For the text-containing cell, return its midpoint in (X, Y) coordinate format. 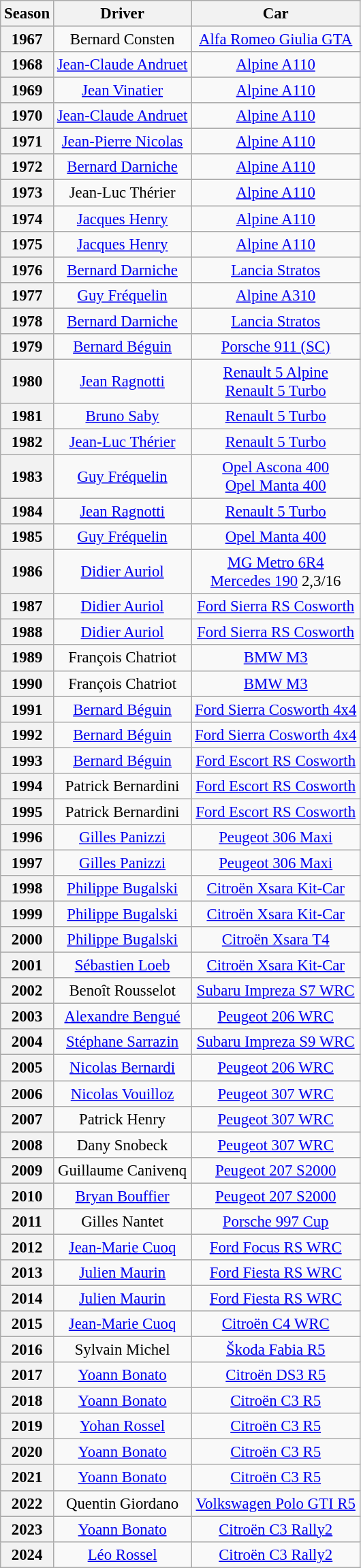
Alexandre Bengué (122, 1017)
1974 (27, 219)
2024 (27, 1554)
2001 (27, 966)
1999 (27, 914)
1979 (27, 347)
2018 (27, 1401)
2003 (27, 1017)
Driver (122, 14)
1980 (27, 382)
2011 (27, 1222)
1982 (27, 442)
Gilles Nantet (122, 1222)
1990 (27, 683)
1989 (27, 658)
Guillaume Canivenq (122, 1170)
2015 (27, 1324)
2013 (27, 1273)
Ford Focus RS WRC (276, 1247)
Citroën C4 WRC (276, 1324)
2008 (27, 1145)
1975 (27, 244)
2012 (27, 1247)
Sébastien Loeb (122, 966)
Benoît Rousselot (122, 991)
Porsche 911 (SC) (276, 347)
Renault 5 AlpineRenault 5 Turbo (276, 382)
Sylvain Michel (122, 1350)
2021 (27, 1478)
1991 (27, 709)
1969 (27, 91)
Jean Vinatier (122, 91)
1976 (27, 270)
Volkswagen Polo GTI R5 (276, 1503)
1967 (27, 40)
Alfa Romeo Giulia GTA (276, 40)
2004 (27, 1042)
2000 (27, 940)
MG Metro 6R4Mercedes 190 2,3/16 (276, 572)
1978 (27, 321)
1998 (27, 889)
1984 (27, 512)
2023 (27, 1529)
Patrick Henry (122, 1119)
1992 (27, 735)
Porsche 997 Cup (276, 1222)
1981 (27, 416)
Léo Rossel (122, 1554)
1994 (27, 786)
2016 (27, 1350)
Škoda Fabia R5 (276, 1350)
Subaru Impreza S9 WRC (276, 1042)
1993 (27, 760)
1971 (27, 142)
Season (27, 14)
1996 (27, 837)
Opel Ascona 400Opel Manta 400 (276, 477)
1987 (27, 606)
1997 (27, 863)
Bernard Consten (122, 40)
1995 (27, 812)
Jean-Pierre Nicolas (122, 142)
2009 (27, 1170)
1977 (27, 295)
1988 (27, 632)
1972 (27, 167)
1985 (27, 537)
1986 (27, 572)
Opel Manta 400 (276, 537)
Car (276, 14)
Citroën Xsara T4 (276, 940)
2020 (27, 1452)
2017 (27, 1375)
1973 (27, 193)
1968 (27, 65)
Subaru Impreza S7 WRC (276, 991)
Quentin Giordano (122, 1503)
2002 (27, 991)
Bruno Saby (122, 416)
2006 (27, 1094)
2010 (27, 1196)
2022 (27, 1503)
Nicolas Bernardi (122, 1068)
1983 (27, 477)
Yohan Rossel (122, 1426)
2005 (27, 1068)
Nicolas Vouilloz (122, 1094)
Bryan Bouffier (122, 1196)
Dany Snobeck (122, 1145)
Stéphane Sarrazin (122, 1042)
1970 (27, 116)
2019 (27, 1426)
2014 (27, 1298)
2007 (27, 1119)
Citroën DS3 R5 (276, 1375)
Alpine A310 (276, 295)
